Find where the given text appears and provide that cell's center as (X, Y) coordinate. 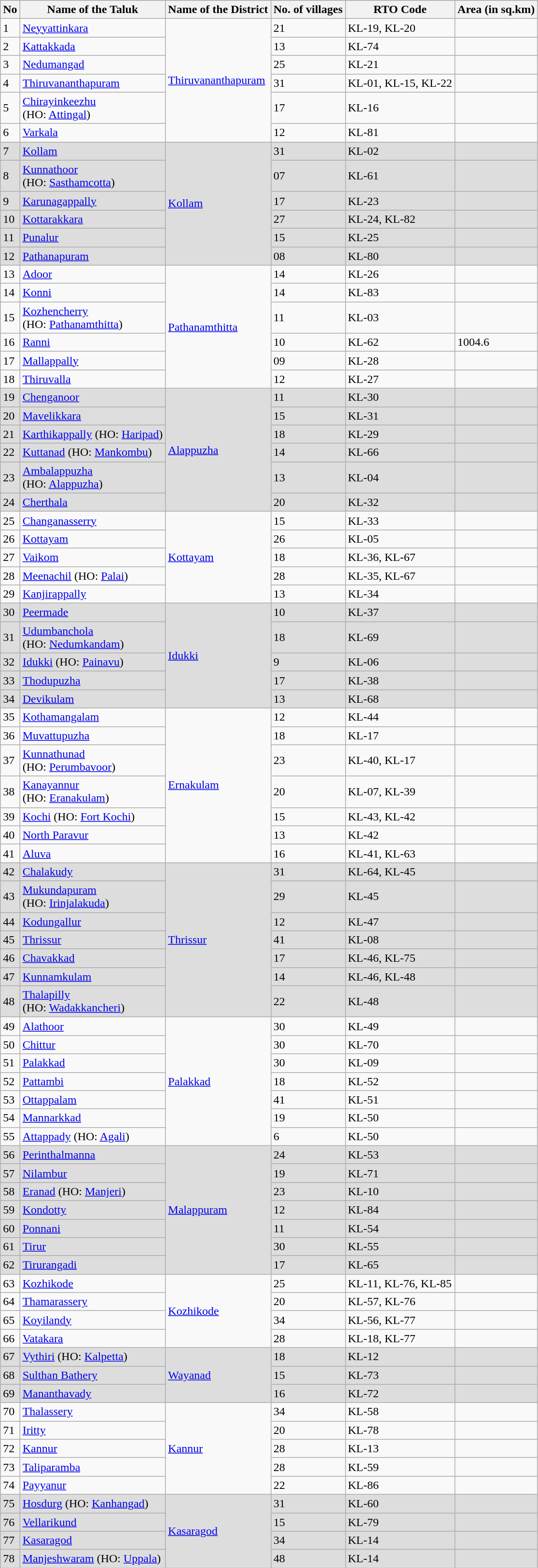
KL-02 (400, 151)
35 (10, 717)
KL-40, KL-17 (400, 760)
3 (10, 65)
Vaikom (93, 557)
72 (10, 1448)
Kuttanad (HO: Mankombu) (93, 452)
Kunnathoor(HO: Sasthamcotta) (93, 176)
KL-59 (400, 1467)
Chenganoor (93, 397)
Mavelikkara (93, 416)
Malappuram (218, 1210)
KL-07, KL-39 (400, 792)
Meenachil (HO: Palai) (93, 575)
70 (10, 1412)
KL-43, KL-42 (400, 817)
Pattambi (93, 1081)
KL-81 (400, 133)
KL-86 (400, 1485)
1 (10, 28)
KL-66 (400, 452)
KL-35, KL-67 (400, 575)
32 (10, 662)
KL-49 (400, 1026)
Kattakkada (93, 46)
KL-62 (400, 342)
Nedumangad (93, 65)
5 (10, 108)
Ranni (93, 342)
KL-46, KL-48 (400, 977)
KL-10 (400, 1191)
1004.6 (496, 342)
KL-70 (400, 1045)
KL-65 (400, 1265)
45 (10, 940)
49 (10, 1026)
Idukki (HO: Painavu) (93, 662)
Thalapilly(HO: Wadakkancheri) (93, 1001)
43 (10, 896)
Cherthala (93, 502)
Kunnamkulam (93, 977)
Devikulam (93, 699)
Eranad (HO: Manjeri) (93, 1191)
Taliparamba (93, 1467)
Muvattupuzha (93, 736)
Kondotty (93, 1210)
Adoor (93, 274)
Koyilandy (93, 1320)
Attappady (HO: Agali) (93, 1136)
KL-25 (400, 237)
KL-46, KL-75 (400, 958)
KL-18, KL-77 (400, 1338)
North Paravur (93, 835)
Udumbanchola(HO: Nedumkandam) (93, 638)
Pathanamthitta (218, 327)
Nilambur (93, 1173)
63 (10, 1283)
44 (10, 922)
Punalur (93, 237)
Area (in sq.km) (496, 10)
Karthikappally (HO: Haripad) (93, 434)
56 (10, 1155)
KL-44 (400, 717)
Thodupuzha (93, 681)
Konni (93, 293)
62 (10, 1265)
Changanasserry (93, 520)
KL-33 (400, 520)
50 (10, 1045)
Hosdurg (HO: Kanhangad) (93, 1503)
KL-84 (400, 1210)
Payyanur (93, 1485)
KL-45 (400, 896)
KL-28 (400, 361)
KL-38 (400, 681)
KL-73 (400, 1375)
KL-03 (400, 317)
58 (10, 1191)
Thamarassery (93, 1302)
Iritty (93, 1430)
KL-09 (400, 1063)
09 (308, 361)
54 (10, 1118)
74 (10, 1485)
KL-16 (400, 108)
61 (10, 1247)
42 (10, 872)
Vatakara (93, 1338)
KL-74 (400, 46)
KL-29 (400, 434)
Kunnathunad(HO: Perumbavoor) (93, 760)
7 (10, 151)
KL-55 (400, 1247)
60 (10, 1228)
KL-13 (400, 1448)
KL-60 (400, 1503)
Vellarikund (93, 1522)
RTO Code (400, 10)
KL-52 (400, 1081)
KL-61 (400, 176)
57 (10, 1173)
64 (10, 1302)
Mananthavady (93, 1393)
KL-64, KL-45 (400, 872)
Peermade (93, 613)
KL-08 (400, 940)
73 (10, 1467)
KL-27 (400, 379)
KL-68 (400, 699)
KL-79 (400, 1522)
Kanjirappally (93, 594)
76 (10, 1522)
KL-36, KL-67 (400, 557)
KL-32 (400, 502)
51 (10, 1063)
KL-51 (400, 1100)
KL-80 (400, 256)
Perinthalmanna (93, 1155)
77 (10, 1541)
KL-19, KL-20 (400, 28)
KL-47 (400, 922)
Varkala (93, 133)
Alathoor (93, 1026)
Tirurangadi (93, 1265)
Tirur (93, 1247)
KL-42 (400, 835)
Ponnani (93, 1228)
Mallappally (93, 361)
KL-54 (400, 1228)
KL-17 (400, 736)
Kodungallur (93, 922)
KL-06 (400, 662)
KL-30 (400, 397)
2 (10, 46)
39 (10, 817)
75 (10, 1503)
Kochi (HO: Fort Kochi) (93, 817)
78 (10, 1559)
KL-83 (400, 293)
KL-78 (400, 1430)
71 (10, 1430)
Chalakudy (93, 872)
Sulthan Bathery (93, 1375)
Pathanapuram (93, 256)
KL-26 (400, 274)
33 (10, 681)
Vythiri (HO: Kalpetta) (93, 1357)
KL-41, KL-63 (400, 853)
KL-48 (400, 1001)
Neyyattinkara (93, 28)
69 (10, 1393)
Wayanad (218, 1375)
KL-34 (400, 594)
KL-57, KL-76 (400, 1302)
65 (10, 1320)
68 (10, 1375)
KL-71 (400, 1173)
KL-21 (400, 65)
KL-23 (400, 201)
No. of villages (308, 10)
53 (10, 1100)
Name of the District (218, 10)
Ottappalam (93, 1100)
KL-53 (400, 1155)
Aluva (93, 853)
Kanayannur(HO: Eranakulam) (93, 792)
66 (10, 1338)
8 (10, 176)
Mannarkkad (93, 1118)
KL-05 (400, 539)
52 (10, 1081)
KL-56, KL-77 (400, 1320)
08 (308, 256)
Name of the Taluk (93, 10)
Chavakkad (93, 958)
4 (10, 83)
38 (10, 792)
Manjeshwaram (HO: Uppala) (93, 1559)
Idukki (218, 656)
Alappuzha (218, 450)
KL-11, KL-76, KL-85 (400, 1283)
67 (10, 1357)
Kottarakkara (93, 219)
KL-69 (400, 638)
KL-31 (400, 416)
Kozhencherry(HO: Pathanamthitta) (93, 317)
Karunagappally (93, 201)
36 (10, 736)
47 (10, 977)
Thalassery (93, 1412)
40 (10, 835)
Ambalappuzha(HO: Alappuzha) (93, 477)
Ernakulam (218, 785)
37 (10, 760)
07 (308, 176)
Chirayinkeezhu(HO: Attingal) (93, 108)
No (10, 10)
46 (10, 958)
Mukundapuram(HO: Irinjalakuda) (93, 896)
KL-37 (400, 613)
KL-72 (400, 1393)
Thiruvalla (93, 379)
Kothamangalam (93, 717)
KL-12 (400, 1357)
55 (10, 1136)
KL-04 (400, 477)
59 (10, 1210)
KL-24, KL-82 (400, 219)
Chittur (93, 1045)
KL-58 (400, 1412)
KL-01, KL-15, KL-22 (400, 83)
